Extract the [X, Y] coordinate from the center of the cell holding the provided text.  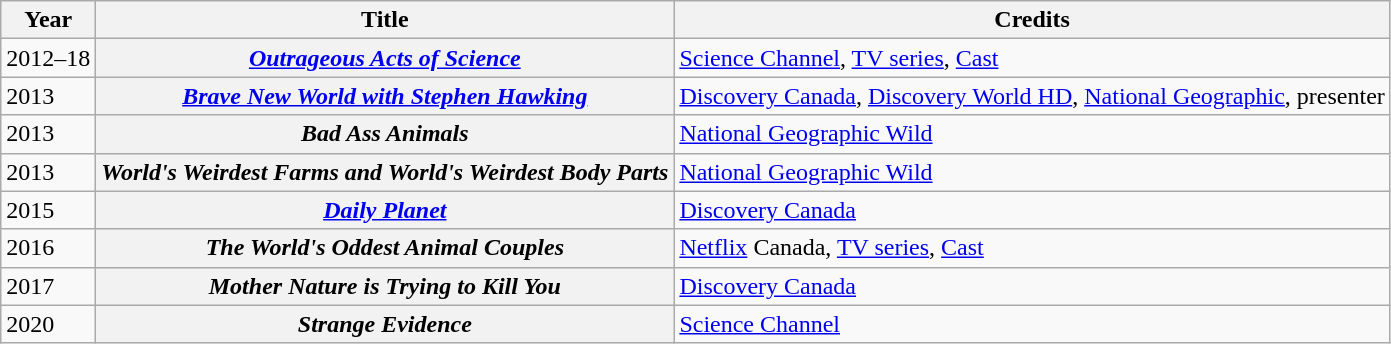
Year [48, 20]
Mother Nature is Trying to Kill You [385, 286]
Outrageous Acts of Science [385, 58]
2017 [48, 286]
Netflix Canada, TV series, Cast [1032, 248]
2020 [48, 324]
2015 [48, 210]
2012–18 [48, 58]
World's Weirdest Farms and World's Weirdest Body Parts [385, 172]
The World's Oddest Animal Couples [385, 248]
Science Channel [1032, 324]
Bad Ass Animals [385, 134]
Discovery Canada, Discovery World HD, National Geographic, presenter [1032, 96]
Strange Evidence [385, 324]
Science Channel, TV series, Cast [1032, 58]
2016 [48, 248]
Brave New World with Stephen Hawking [385, 96]
Credits [1032, 20]
Daily Planet [385, 210]
Title [385, 20]
